Extract the (x, y) coordinate from the center of the cell holding the provided text.  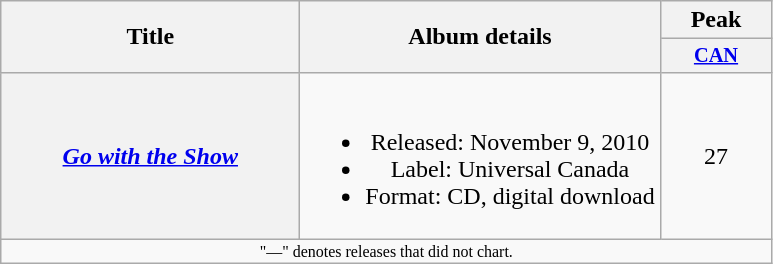
CAN (716, 56)
Peak (716, 20)
Album details (480, 37)
"—" denotes releases that did not chart. (386, 252)
27 (716, 156)
Go with the Show (150, 156)
Released: November 9, 2010Label: Universal CanadaFormat: CD, digital download (480, 156)
Title (150, 37)
